Pinpoint the cell where the given text exists, returning its [X, Y] midpoint coordinate. 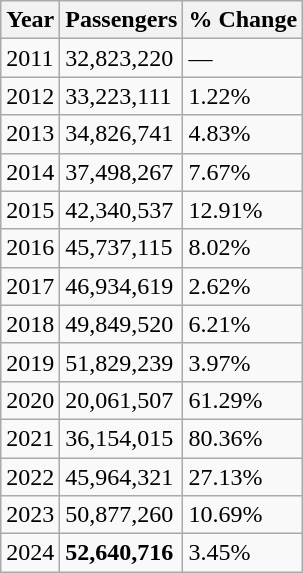
45,964,321 [122, 477]
2018 [30, 324]
2023 [30, 515]
2015 [30, 210]
1.22% [243, 96]
4.83% [243, 134]
34,826,741 [122, 134]
20,061,507 [122, 400]
Year [30, 20]
32,823,220 [122, 58]
50,877,260 [122, 515]
2011 [30, 58]
3.45% [243, 553]
2020 [30, 400]
46,934,619 [122, 286]
37,498,267 [122, 172]
2012 [30, 96]
3.97% [243, 362]
27.13% [243, 477]
2013 [30, 134]
2016 [30, 248]
6.21% [243, 324]
80.36% [243, 438]
10.69% [243, 515]
12.91% [243, 210]
61.29% [243, 400]
Passengers [122, 20]
7.67% [243, 172]
2017 [30, 286]
36,154,015 [122, 438]
2024 [30, 553]
2014 [30, 172]
33,223,111 [122, 96]
2019 [30, 362]
% Change [243, 20]
51,829,239 [122, 362]
42,340,537 [122, 210]
2022 [30, 477]
— [243, 58]
2.62% [243, 286]
8.02% [243, 248]
45,737,115 [122, 248]
52,640,716 [122, 553]
49,849,520 [122, 324]
2021 [30, 438]
